Find where the given text appears and provide that cell's center as (x, y) coordinate. 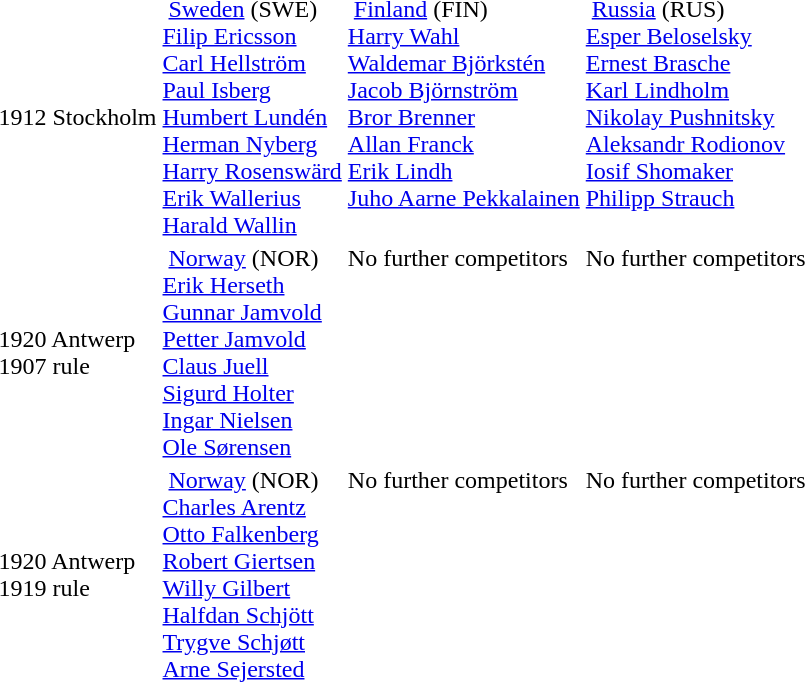
No further competitors (464, 352)
Norway (NOR)Erik HersethGunnar JamvoldPetter JamvoldClaus JuellSigurd HolterIngar NielsenOle Sørensen (252, 352)
